Find where the given text appears and provide that cell's center as (X, Y) coordinate. 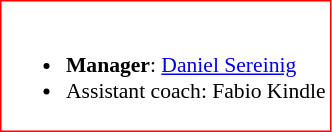
Manager: Daniel SereinigAssistant coach: Fabio Kindle (166, 66)
